Pinpoint the cell where the given text exists, returning its [X, Y] midpoint coordinate. 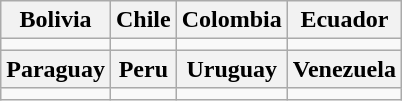
Paraguay [56, 69]
Ecuador [344, 20]
Chile [143, 20]
Colombia [232, 20]
Peru [143, 69]
Venezuela [344, 69]
Uruguay [232, 69]
Bolivia [56, 20]
